Search for the cell housing the specified text and yield its [x, y] center coordinate. 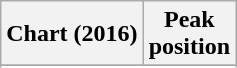
Chart (2016) [72, 34]
Peak position [189, 34]
